Pinpoint the cell where the given text exists, returning its (x, y) midpoint coordinate. 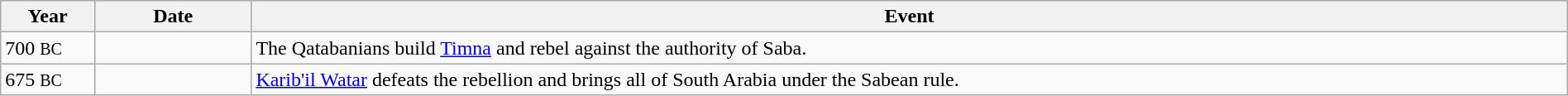
Karib'il Watar defeats the rebellion and brings all of South Arabia under the Sabean rule. (910, 79)
Event (910, 17)
Date (172, 17)
The Qatabanians build Timna and rebel against the authority of Saba. (910, 48)
Year (48, 17)
700 BC (48, 48)
675 BC (48, 79)
